Pinpoint the cell where the given text exists, returning its (x, y) midpoint coordinate. 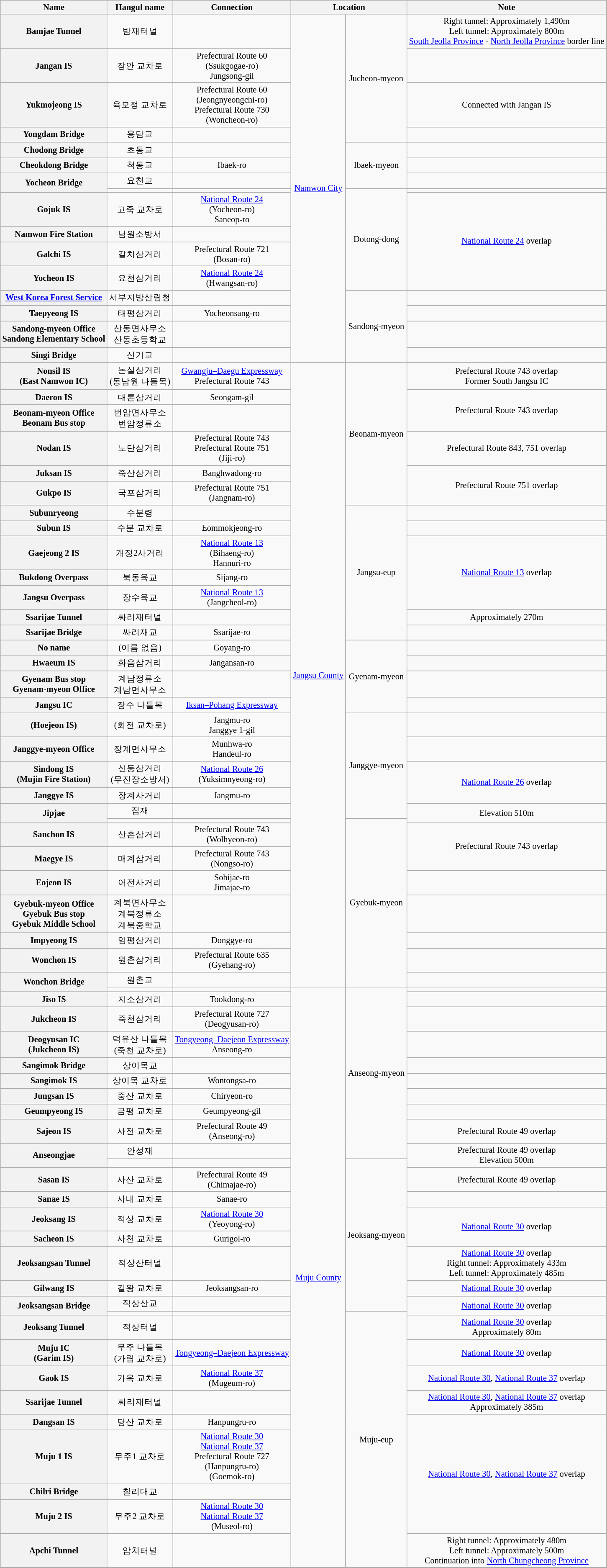
Anseongjae (54, 1155)
National Route 24(Hwangsan-ro) (232, 278)
Sanae IS (54, 1199)
화음삼거리 (140, 663)
Taepyeong IS (54, 313)
Ibaek-myeon (376, 165)
Prefectural Route 843, 751 overlap (507, 448)
Subunryeong (54, 512)
Hanpungru-ro (232, 1422)
적상산교 (140, 1303)
Gyebuk-myeon OfficeGyebuk Bus stopGyebuk Middle School (54, 914)
Gyebuk-myeon (376, 903)
육모정 교차로 (140, 105)
Ibaek-ro (232, 165)
Impyeong IS (54, 940)
Jungsan IS (54, 1096)
서부지방산림청 (140, 298)
Muju County (318, 1278)
Note (507, 7)
Sijang-ro (232, 578)
중산 교차로 (140, 1096)
상이목 교차로 (140, 1081)
National Route 30National Route 37(Museol-ro) (232, 1517)
Sasan IS (54, 1180)
Prefectural Route 60(Jeongnyeongchi-ro)Prefectural Route 730(Woncheon-ro) (232, 105)
계북면사무소계북정류소계북중학교 (140, 914)
논실삼거리(동남원 나들목) (140, 376)
Janggye-myeon (376, 766)
Prefectural Route 49(Anseong-ro) (232, 1131)
Muju 1 IS (54, 1457)
Wonchon Bridge (54, 982)
Sanchon IS (54, 835)
갈치삼거리 (140, 254)
산동면사무소산동초등학교 (140, 334)
Beonam-myeon (376, 434)
노단삼거리 (140, 448)
Sandong-myeon OfficeSandong Elementary School (54, 334)
Gukpo IS (54, 493)
Tongyeong–Daejeon ExpresswayAnseong-ro (232, 1044)
장계사거리 (140, 795)
Jangmu-ro (232, 795)
Prefectural Route 751(Jangnam-ro) (232, 493)
Bukdong Overpass (54, 578)
Prefectural Route 60(Ssukgogae-ro)Jungsong-gil (232, 66)
신동삼거리(무진장소방서) (140, 774)
Gaok IS (54, 1378)
죽천삼거리 (140, 1019)
장안 교차로 (140, 66)
Prefectural Route 635(Gyehang-ro) (232, 960)
Yocheon Bridge (54, 183)
Jeoksang Tunnel (54, 1327)
Gurigol-ro (232, 1239)
Wontongsa-ro (232, 1081)
Subun IS (54, 528)
Hangul name (140, 7)
Geumpyeong-gil (232, 1112)
Anseong-myeon (376, 1073)
Munhwa-roHandeul-ro (232, 749)
사천 교차로 (140, 1239)
신기교 (140, 355)
National Route 13(Bihaeng-ro)Hannuri-ro (232, 553)
Deogyusan IC(Jukcheon IS) (54, 1044)
Muju IC(Garim IS) (54, 1353)
Location (349, 7)
(회전 교차로) (140, 725)
대론삼거리 (140, 397)
Elevation 510m (507, 812)
Goyang-ro (232, 648)
Tongyeong–Daejeon Expressway (232, 1353)
용담교 (140, 135)
Maegye IS (54, 859)
계남정류소계남면사무소 (140, 684)
칠리대교 (140, 1492)
Sobijae-roJimajae-ro (232, 883)
National Route 26 overlap (507, 782)
Sindong IS(Mujin Fire Station) (54, 774)
북동육교 (140, 578)
Gojuk IS (54, 209)
Yocheonsang-ro (232, 313)
Juksan IS (54, 473)
Donggye-ro (232, 940)
National Route 30 overlapRight tunnel: Approximately 433mLeft tunnel: Approximately 485m (507, 1263)
Ssarijae-ro (232, 632)
Janggye IS (54, 795)
Muju 2 IS (54, 1517)
밤재터널 (140, 31)
Gyenam-myeon (376, 676)
Iksan–Pohang Expressway (232, 705)
Yongdam Bridge (54, 135)
수분령 (140, 512)
Cheokdong Bridge (54, 165)
가옥 교차로 (140, 1378)
장수육교 (140, 597)
Prefectural Route 727(Deogyusan-ro) (232, 1019)
Chilri Bridge (54, 1492)
Prefectural Route 743(Wolhyeon-ro) (232, 835)
Wonchon IS (54, 960)
상이목교 (140, 1066)
Nodan IS (54, 448)
Jangsu Overpass (54, 597)
Sangimok IS (54, 1081)
요천교 (140, 181)
National Route 30 overlapApproximately 80m (507, 1327)
Seongam-gil (232, 397)
Geumpyeong IS (54, 1112)
Prefectural Route 743Prefectural Route 751(Jiji-ro) (232, 448)
Gaejeong 2 IS (54, 553)
Chodong Bridge (54, 150)
무주 나들목(가림 교차로) (140, 1353)
적상 교차로 (140, 1219)
Jucheon-myeon (376, 78)
원촌교 (140, 980)
Jeoksangsan Bridge (54, 1306)
요천삼거리 (140, 278)
(Hoejeon IS) (54, 725)
Beonam-myeon OfficeBeonam Bus stop (54, 418)
지소삼거리 (140, 1000)
사전 교차로 (140, 1131)
Right tunnel: Approximately 480mLeft tunnel: Approximately 500mContinuation into North Chungcheong Province (507, 1550)
Name (54, 7)
적상산터널 (140, 1263)
National Route 30National Route 37Prefectural Route 727(Hanpungru-ro)(Goemok-ro) (232, 1457)
Singi Bridge (54, 355)
고죽 교차로 (140, 209)
사산 교차로 (140, 1180)
덕유산 나들목(죽천 교차로) (140, 1044)
Dangsan IS (54, 1422)
산촌삼거리 (140, 835)
Jangan IS (54, 66)
개정2사거리 (140, 553)
Jangansan-ro (232, 663)
장수 나들목 (140, 705)
안성재 (140, 1151)
Connection (232, 7)
장계면사무소 (140, 749)
Prefectural Route 743(Nongso-ro) (232, 859)
집재 (140, 810)
Prefectural Route 751 overlap (507, 485)
Bamjae Tunnel (54, 31)
무주1 교차로 (140, 1457)
Jeoksangsan-ro (232, 1288)
태평삼거리 (140, 313)
National Route 13(Jangcheol-ro) (232, 597)
어전사거리 (140, 883)
National Route 30(Yeoyong-ro) (232, 1219)
Sangimok Bridge (54, 1066)
척동교 (140, 165)
Yocheon IS (54, 278)
Tookdong-ro (232, 1000)
Prefectural Route 49 overlapElevation 500m (507, 1155)
Sajeon IS (54, 1131)
적상터널 (140, 1327)
Jukcheon IS (54, 1019)
Chiryeon-ro (232, 1096)
National Route 24(Yocheon-ro)Saneop-ro (232, 209)
National Route 24 overlap (507, 241)
Jipjae (54, 812)
Ssarijae Bridge (54, 632)
Sanae-ro (232, 1199)
무주2 교차로 (140, 1517)
임평삼거리 (140, 940)
Jeoksang-myeon (376, 1235)
Prefectural Route 743 overlapFormer South Jangsu IC (507, 376)
원촌삼거리 (140, 960)
남원소방서 (140, 234)
Sandong-myeon (376, 326)
National Route 37(Mugeum-ro) (232, 1378)
Sacheon IS (54, 1239)
Jeoksang IS (54, 1219)
Jangsu IC (54, 705)
Eojeon IS (54, 883)
Yukmojeong IS (54, 105)
초동교 (140, 150)
Right tunnel: Approximately 1,490mLeft tunnel: Approximately 800mSouth Jeolla Province - North Jeolla Province border line (507, 31)
당산 교차로 (140, 1422)
Janggye-myeon Office (54, 749)
(이름 없음) (140, 648)
Jeoksangsan Tunnel (54, 1263)
Galchi IS (54, 254)
Jangsu County (318, 675)
압치터널 (140, 1550)
National Route 26(Yuksimnyeong-ro) (232, 774)
Eommokjeong-ro (232, 528)
매계삼거리 (140, 859)
West Korea Forest Service (54, 298)
Namwon City (318, 188)
Jiso IS (54, 1000)
Gilwang IS (54, 1288)
Banghwadong-ro (232, 473)
Apchi Tunnel (54, 1550)
금평 교차로 (140, 1112)
죽산삼거리 (140, 473)
National Route 30, National Route 37 overlapApproximately 385m (507, 1402)
No name (54, 648)
Gyenam Bus stopGyenam-myeon Office (54, 684)
길왕 교차로 (140, 1288)
Nonsil IS(East Namwon IC) (54, 376)
National Route 13 overlap (507, 573)
Hwaeum IS (54, 663)
번암면사무소번암정류소 (140, 418)
싸리재교 (140, 632)
Jangsu-eup (376, 573)
Gwangju–Daegu ExpresswayPrefectural Route 743 (232, 376)
Namwon Fire Station (54, 234)
Prefectural Route 721(Bosan-ro) (232, 254)
Approximately 270m (507, 617)
Daeron IS (54, 397)
Prefectural Route 49(Chimajae-ro) (232, 1180)
수분 교차로 (140, 528)
Dotong-dong (376, 239)
국포삼거리 (140, 493)
Muju-eup (376, 1439)
사내 교차로 (140, 1199)
Connected with Jangan IS (507, 105)
Jangmu-roJanggye 1-gil (232, 725)
